Output the [x, y] coordinate of the center of the cell containing the given text.  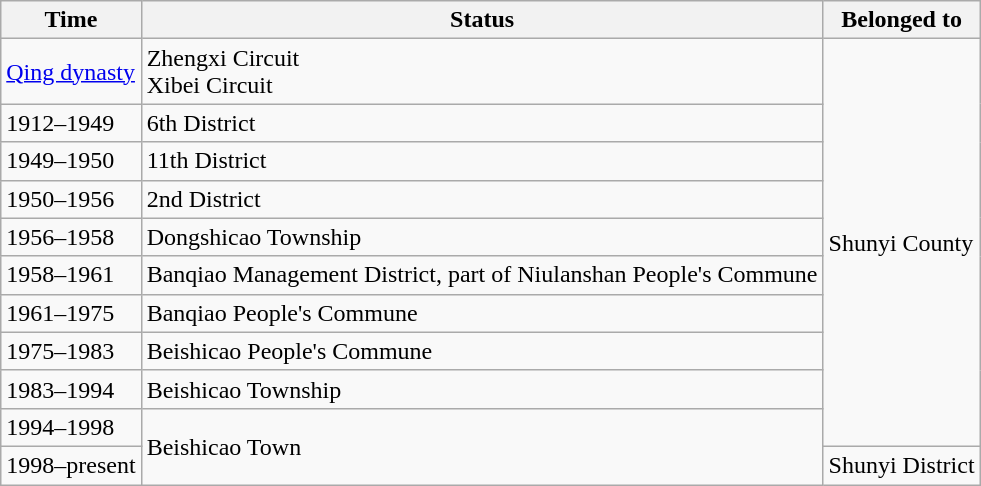
1950–1956 [71, 199]
Banqiao Management District, part of Niulanshan People's Commune [482, 275]
1961–1975 [71, 313]
Belonged to [902, 20]
1958–1961 [71, 275]
Status [482, 20]
1949–1950 [71, 161]
Shunyi District [902, 465]
Shunyi County [902, 243]
2nd District [482, 199]
Qing dynasty [71, 72]
1975–1983 [71, 351]
6th District [482, 123]
Beishicao Township [482, 389]
1956–1958 [71, 237]
Banqiao People's Commune [482, 313]
Time [71, 20]
Beishicao Town [482, 446]
Beishicao People's Commune [482, 351]
11th District [482, 161]
Zhengxi CircuitXibei Circuit [482, 72]
Dongshicao Township [482, 237]
1994–1998 [71, 427]
1983–1994 [71, 389]
1998–present [71, 465]
1912–1949 [71, 123]
